Return the [x, y] coordinate for the center point of the cell that contains the specified text.  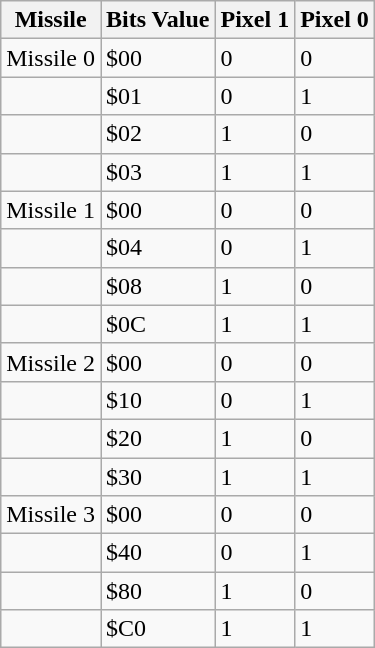
Bits Value [157, 20]
Missile 3 [51, 515]
$0C [157, 324]
$04 [157, 248]
Pixel 0 [335, 20]
$80 [157, 591]
$40 [157, 553]
$02 [157, 134]
$C0 [157, 629]
Missile 0 [51, 58]
$01 [157, 96]
Pixel 1 [255, 20]
$20 [157, 438]
Missile 1 [51, 210]
$30 [157, 477]
$10 [157, 400]
Missile 2 [51, 362]
$03 [157, 172]
$08 [157, 286]
Missile [51, 20]
